From the cell containing the given text, extract its center point as [X, Y] coordinate. 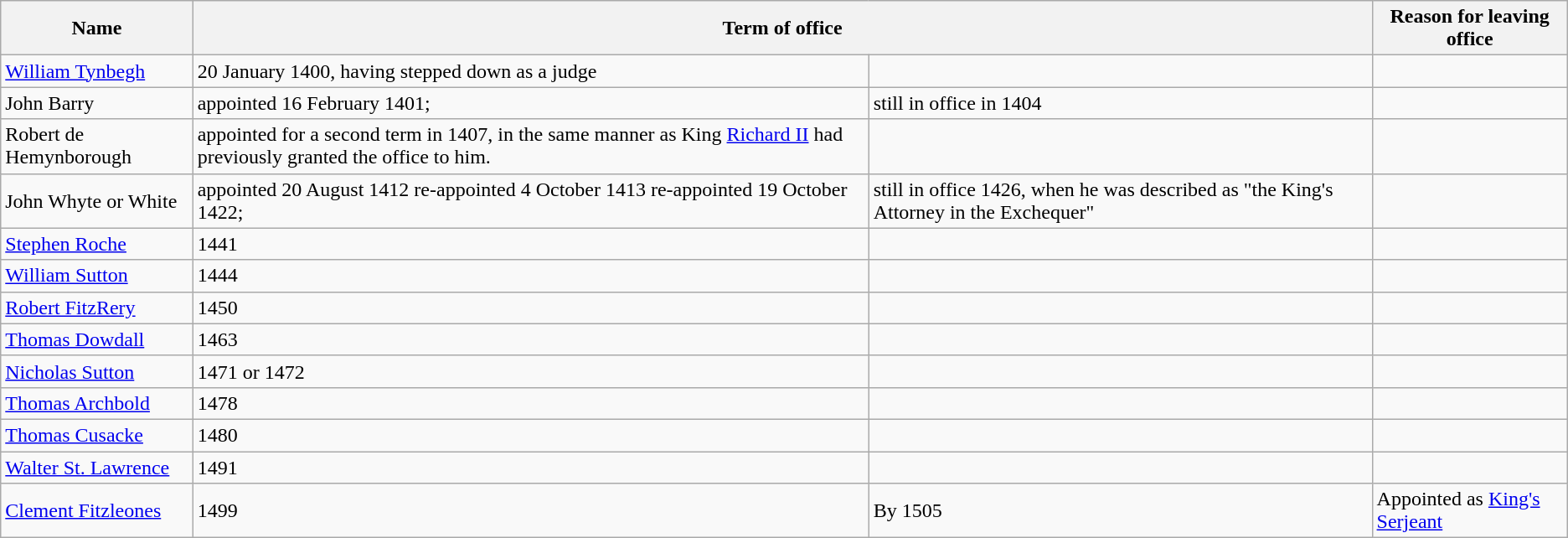
still in office in 1404 [1121, 103]
Appointed as King's Serjeant [1469, 511]
Robert de Hemynborough [97, 146]
appointed for a second term in 1407, in the same manner as King Richard II had previously granted the office to him. [531, 146]
1499 [531, 511]
Walter St. Lawrence [97, 467]
Name [97, 28]
appointed 16 February 1401; [531, 103]
John Whyte or White [97, 201]
20 January 1400, having stepped down as a judge [531, 71]
1441 [531, 244]
By 1505 [1121, 511]
William Sutton [97, 276]
1444 [531, 276]
still in office 1426, when he was described as "the King's Attorney in the Exchequer" [1121, 201]
Stephen Roche [97, 244]
William Tynbegh [97, 71]
Thomas Cusacke [97, 435]
appointed 20 August 1412 re-appointed 4 October 1413 re-appointed 19 October 1422; [531, 201]
Reason for leaving office [1469, 28]
Term of office [782, 28]
Robert FitzRery [97, 308]
1480 [531, 435]
Nicholas Sutton [97, 371]
1491 [531, 467]
John Barry [97, 103]
1463 [531, 339]
1478 [531, 403]
1450 [531, 308]
Clement Fitzleones [97, 511]
1471 or 1472 [531, 371]
Thomas Dowdall [97, 339]
Thomas Archbold [97, 403]
